Extract the [x, y] coordinate from the center of the cell holding the provided text.  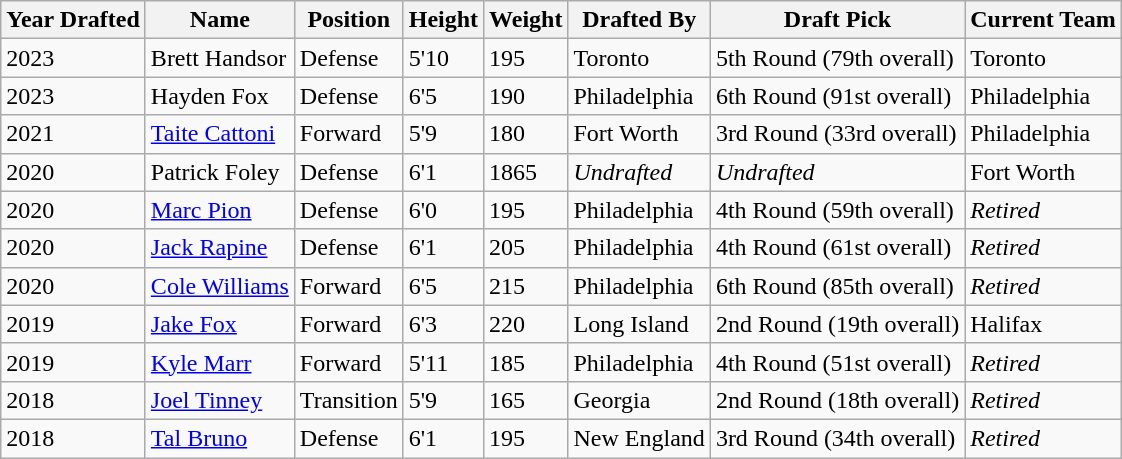
6'3 [443, 324]
Kyle Marr [220, 362]
New England [639, 438]
Drafted By [639, 20]
4th Round (59th overall) [837, 210]
Taite Cattoni [220, 134]
180 [526, 134]
205 [526, 248]
Hayden Fox [220, 96]
3rd Round (34th overall) [837, 438]
Patrick Foley [220, 172]
Cole Williams [220, 286]
4th Round (61st overall) [837, 248]
6th Round (91st overall) [837, 96]
3rd Round (33rd overall) [837, 134]
5'11 [443, 362]
Georgia [639, 400]
Position [348, 20]
2nd Round (18th overall) [837, 400]
5th Round (79th overall) [837, 58]
190 [526, 96]
Weight [526, 20]
Joel Tinney [220, 400]
220 [526, 324]
Tal Bruno [220, 438]
165 [526, 400]
5'10 [443, 58]
185 [526, 362]
Draft Pick [837, 20]
Jake Fox [220, 324]
215 [526, 286]
Height [443, 20]
Long Island [639, 324]
Brett Handsor [220, 58]
6th Round (85th overall) [837, 286]
6'0 [443, 210]
Transition [348, 400]
2021 [74, 134]
Halifax [1044, 324]
Year Drafted [74, 20]
Marc Pion [220, 210]
Current Team [1044, 20]
1865 [526, 172]
2nd Round (19th overall) [837, 324]
Jack Rapine [220, 248]
4th Round (51st overall) [837, 362]
Name [220, 20]
